From the cell containing the given text, extract its center point as [X, Y] coordinate. 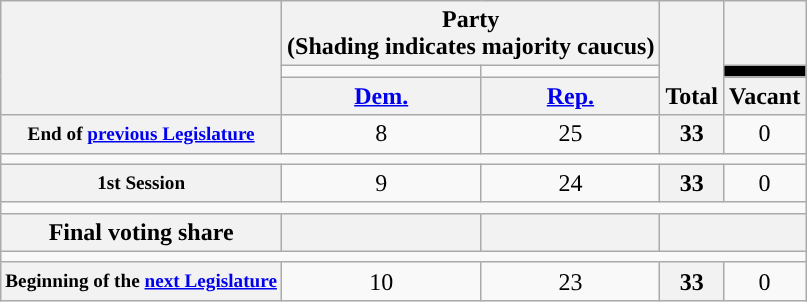
8 [382, 134]
23 [570, 281]
Vacant [764, 96]
10 [382, 281]
Beginning of the next Legislature [142, 281]
1st Session [142, 183]
Party (Shading indicates majority caucus) [471, 34]
Rep. [570, 96]
25 [570, 134]
Dem. [382, 96]
Total [692, 58]
9 [382, 183]
Final voting share [142, 232]
End of previous Legislature [142, 134]
24 [570, 183]
